Detect which cell encompasses the target text, then output its (X, Y) center coordinate. 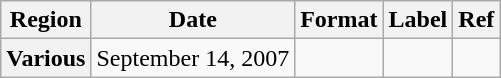
Format (339, 20)
Various (46, 58)
Label (418, 20)
Ref (476, 20)
Date (193, 20)
Region (46, 20)
September 14, 2007 (193, 58)
